Detect which cell encompasses the target text, then output its [x, y] center coordinate. 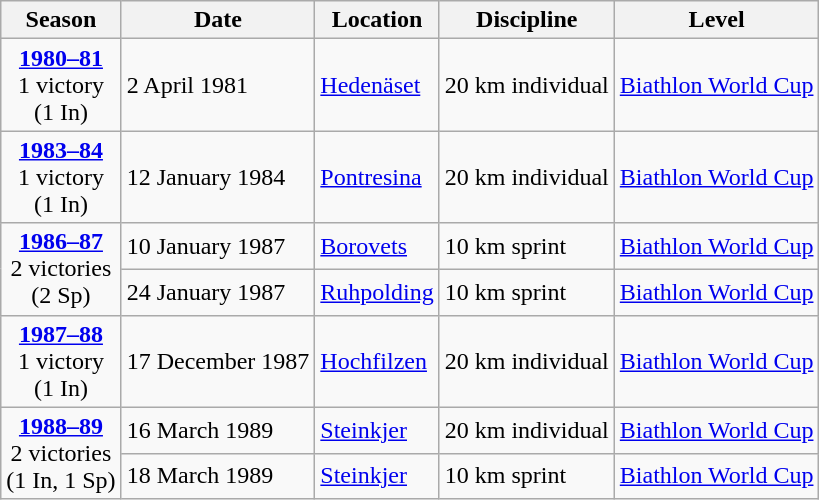
16 March 1989 [218, 430]
1987–88 1 victory (1 In) [61, 361]
Season [61, 20]
Level [716, 20]
1983–84 1 victory (1 In) [61, 177]
1986–87 2 victories (2 Sp) [61, 269]
Location [377, 20]
Borovets [377, 246]
24 January 1987 [218, 292]
Hedenäset [377, 85]
Ruhpolding [377, 292]
17 December 1987 [218, 361]
Pontresina [377, 177]
1988–89 2 victories (1 In, 1 Sp) [61, 453]
10 January 1987 [218, 246]
2 April 1981 [218, 85]
1980–81 1 victory (1 In) [61, 85]
18 March 1989 [218, 476]
Date [218, 20]
Discipline [526, 20]
Hochfilzen [377, 361]
12 January 1984 [218, 177]
